Find where the given text appears and provide that cell's center as (X, Y) coordinate. 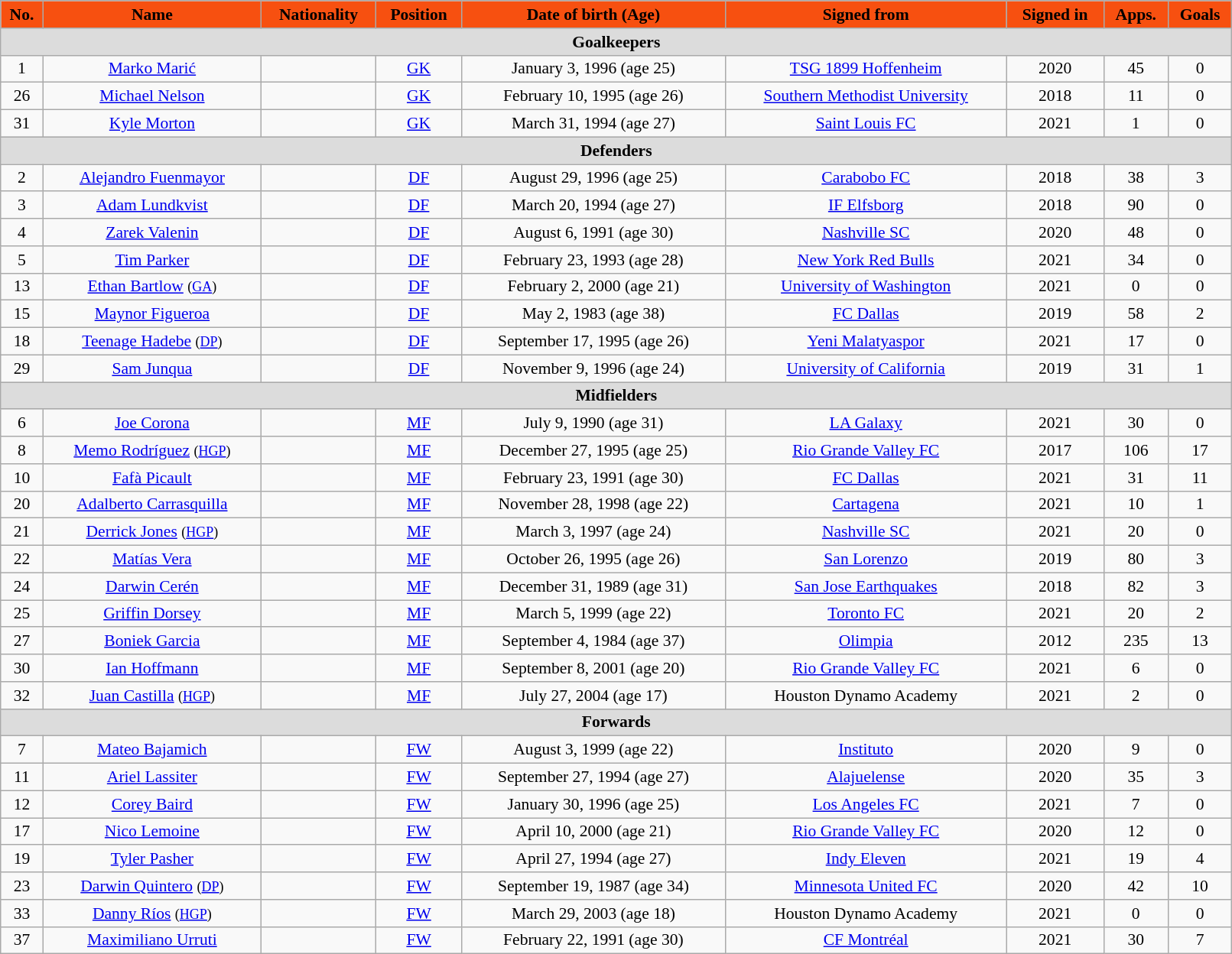
November 28, 1998 (age 22) (593, 505)
Southern Methodist University (866, 96)
July 27, 2004 (age 17) (593, 696)
9 (1136, 750)
October 26, 1995 (age 26) (593, 560)
February 2, 2000 (age 21) (593, 287)
Alejandro Fuenmayor (151, 178)
February 10, 1995 (age 26) (593, 96)
April 10, 2000 (age 21) (593, 832)
Adalberto Carrasquilla (151, 505)
33 (22, 913)
18 (22, 342)
Nationality (319, 15)
Ian Hoffmann (151, 668)
Instituto (866, 750)
27 (22, 641)
Darwin Quintero (DP) (151, 886)
Toronto FC (866, 614)
Darwin Cerén (151, 586)
90 (1136, 206)
San Jose Earthquakes (866, 586)
Memo Rodríguez (HGP) (151, 450)
January 3, 1996 (age 25) (593, 69)
Kyle Morton (151, 124)
Derrick Jones (HGP) (151, 532)
21 (22, 532)
March 3, 1997 (age 24) (593, 532)
Indy Eleven (866, 859)
Apps. (1136, 15)
April 27, 1994 (age 27) (593, 859)
August 3, 1999 (age 22) (593, 750)
24 (22, 586)
No. (22, 15)
2012 (1055, 641)
32 (22, 696)
34 (1136, 260)
Nico Lemoine (151, 832)
Zarek Valenin (151, 232)
Los Angeles FC (866, 804)
Corey Baird (151, 804)
LA Galaxy (866, 423)
March 20, 1994 (age 27) (593, 206)
September 17, 1995 (age 26) (593, 342)
Marko Marić (151, 69)
Joe Corona (151, 423)
Fafà Picault (151, 478)
May 2, 1983 (age 38) (593, 314)
Midfielders (616, 396)
Boniek Garcia (151, 641)
Signed in (1055, 15)
February 23, 1991 (age 30) (593, 478)
235 (1136, 641)
Date of birth (Age) (593, 15)
Carabobo FC (866, 178)
Griffin Dorsey (151, 614)
35 (1136, 777)
March 31, 1994 (age 27) (593, 124)
Tyler Pasher (151, 859)
Goals (1199, 15)
Michael Nelson (151, 96)
48 (1136, 232)
29 (22, 368)
25 (22, 614)
CF Montréal (866, 940)
Forwards (616, 722)
37 (22, 940)
September 27, 1994 (age 27) (593, 777)
Ethan Bartlow (GA) (151, 287)
Yeni Malatyaspor (866, 342)
Juan Castilla (HGP) (151, 696)
Cartagena (866, 505)
23 (22, 886)
December 31, 1989 (age 31) (593, 586)
45 (1136, 69)
TSG 1899 Hoffenheim (866, 69)
8 (22, 450)
Goalkeepers (616, 42)
IF Elfsborg (866, 206)
September 4, 1984 (age 37) (593, 641)
Signed from (866, 15)
July 9, 1990 (age 31) (593, 423)
Maximiliano Urruti (151, 940)
Tim Parker (151, 260)
Olimpia (866, 641)
Maynor Figueroa (151, 314)
Danny Ríos (HGP) (151, 913)
March 5, 1999 (age 22) (593, 614)
Matías Vera (151, 560)
San Lorenzo (866, 560)
November 9, 1996 (age 24) (593, 368)
University of Washington (866, 287)
22 (22, 560)
University of California (866, 368)
38 (1136, 178)
February 23, 1993 (age 28) (593, 260)
106 (1136, 450)
Ariel Lassiter (151, 777)
Minnesota United FC (866, 886)
5 (22, 260)
80 (1136, 560)
Mateo Bajamich (151, 750)
42 (1136, 886)
Alajuelense (866, 777)
82 (1136, 586)
February 22, 1991 (age 30) (593, 940)
Sam Junqua (151, 368)
Name (151, 15)
March 29, 2003 (age 18) (593, 913)
August 6, 1991 (age 30) (593, 232)
August 29, 1996 (age 25) (593, 178)
Adam Lundkvist (151, 206)
Defenders (616, 151)
December 27, 1995 (age 25) (593, 450)
Teenage Hadebe (DP) (151, 342)
Saint Louis FC (866, 124)
New York Red Bulls (866, 260)
26 (22, 96)
Position (419, 15)
September 8, 2001 (age 20) (593, 668)
15 (22, 314)
2017 (1055, 450)
January 30, 1996 (age 25) (593, 804)
September 19, 1987 (age 34) (593, 886)
58 (1136, 314)
